Scan for the cell matching the given text and deliver its [x, y] coordinate at center. 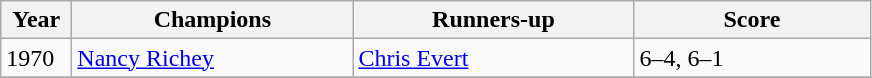
Champions [212, 20]
Nancy Richey [212, 58]
Year [36, 20]
Chris Evert [494, 58]
Runners-up [494, 20]
6–4, 6–1 [752, 58]
1970 [36, 58]
Score [752, 20]
